Identify which cell holds the provided text, then report its (x, y) central coordinate. 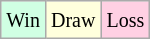
Loss (126, 20)
Draw (72, 20)
Win (24, 20)
